Extract the [X, Y] coordinate from the center of the cell holding the provided text.  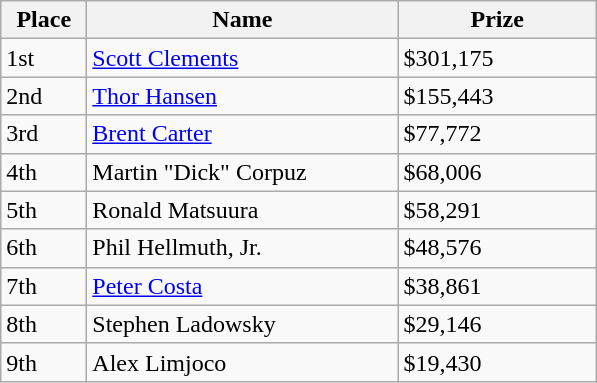
$19,430 [498, 362]
6th [44, 248]
$58,291 [498, 210]
9th [44, 362]
Place [44, 20]
7th [44, 286]
1st [44, 58]
3rd [44, 134]
$301,175 [498, 58]
Scott Clements [242, 58]
$48,576 [498, 248]
2nd [44, 96]
Thor Hansen [242, 96]
Martin "Dick" Corpuz [242, 172]
Peter Costa [242, 286]
$38,861 [498, 286]
$68,006 [498, 172]
Brent Carter [242, 134]
$29,146 [498, 324]
4th [44, 172]
$155,443 [498, 96]
Prize [498, 20]
Phil Hellmuth, Jr. [242, 248]
5th [44, 210]
Stephen Ladowsky [242, 324]
Name [242, 20]
Ronald Matsuura [242, 210]
$77,772 [498, 134]
Alex Limjoco [242, 362]
8th [44, 324]
